Output the (x, y) coordinate of the center of the cell containing the given text.  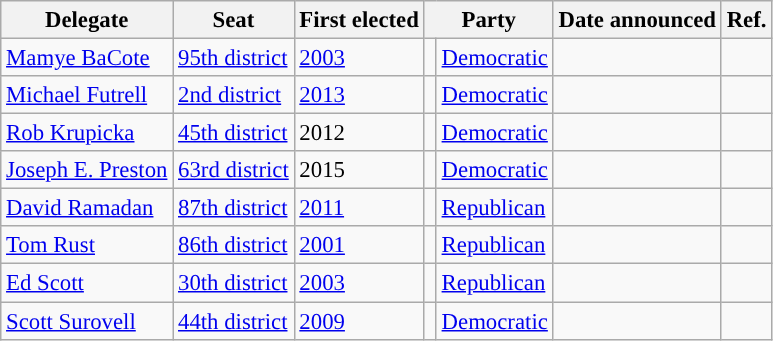
David Ramadan (87, 208)
Date announced (637, 20)
2015 (359, 170)
Mamye BaCote (87, 58)
87th district (234, 208)
Scott Surovell (87, 321)
2013 (359, 95)
Delegate (87, 20)
Rob Krupicka (87, 133)
63rd district (234, 170)
Tom Rust (87, 245)
2nd district (234, 95)
86th district (234, 245)
44th district (234, 321)
30th district (234, 283)
Seat (234, 20)
2012 (359, 133)
45th district (234, 133)
Ed Scott (87, 283)
95th district (234, 58)
Party (488, 20)
Joseph E. Preston (87, 170)
Michael Futrell (87, 95)
2011 (359, 208)
2009 (359, 321)
2001 (359, 245)
First elected (359, 20)
Ref. (746, 20)
